Return the [x, y] coordinate for the center point of the cell that contains the specified text.  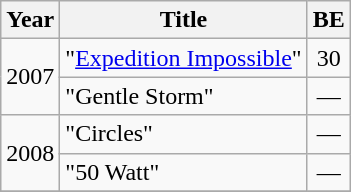
"50 Watt" [184, 172]
BE [328, 20]
"Gentle Storm" [184, 96]
2008 [30, 153]
"Expedition Impossible" [184, 58]
Title [184, 20]
"Circles" [184, 134]
30 [328, 58]
2007 [30, 77]
Year [30, 20]
